Scan for the cell matching the given text and deliver its (X, Y) coordinate at center. 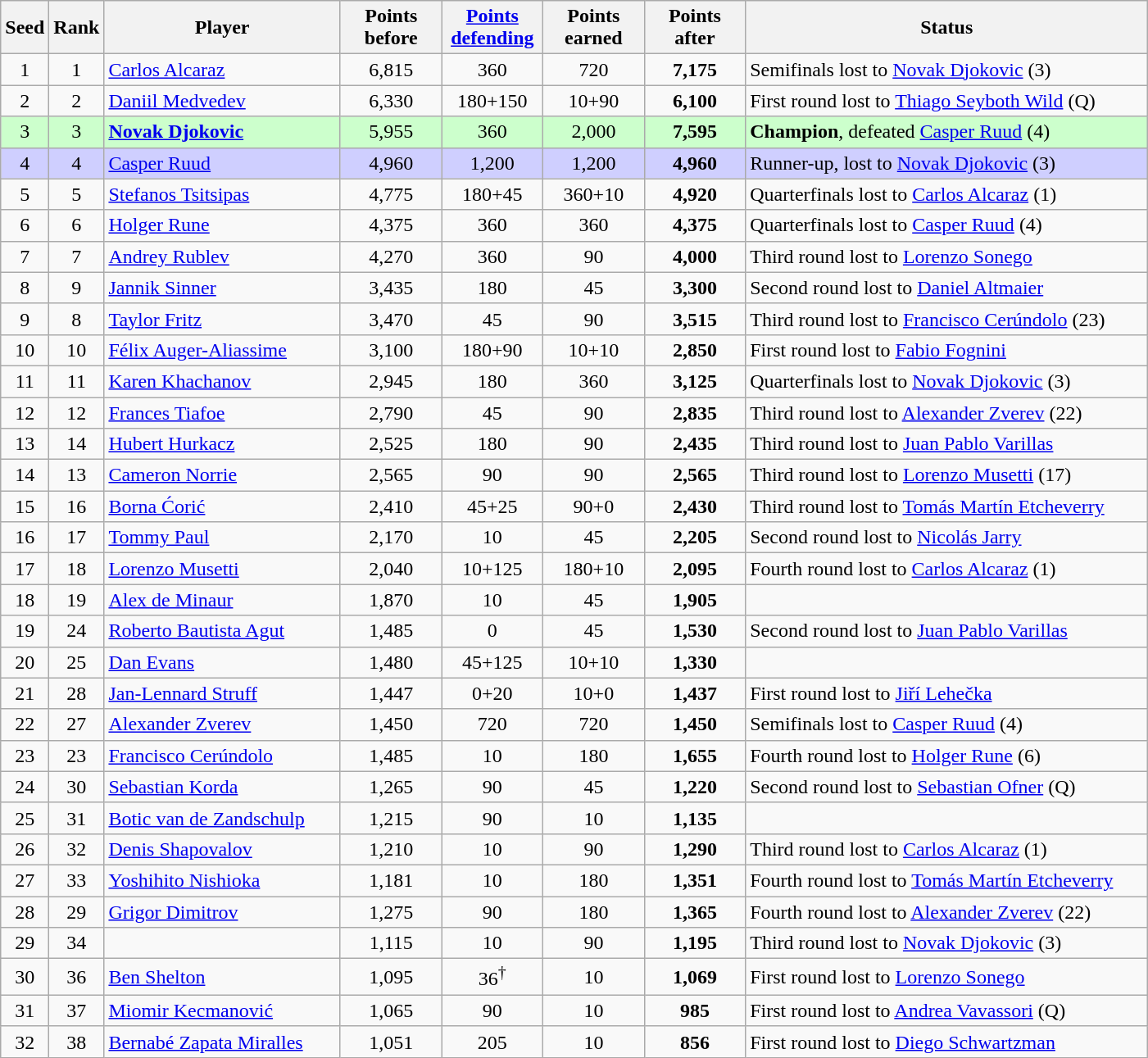
856 (695, 1042)
180+90 (492, 350)
Karen Khachanov (223, 381)
Points before (391, 28)
1,437 (695, 693)
First round lost to Fabio Fognini (947, 350)
Runner-up, lost to Novak Djokovic (3) (947, 163)
Ben Shelton (223, 977)
2,435 (695, 444)
3,470 (391, 319)
1,069 (695, 977)
205 (492, 1042)
Andrey Rublev (223, 257)
3,435 (391, 288)
Cameron Norrie (223, 475)
Second round lost to Daniel Altmaier (947, 288)
4,775 (391, 194)
7,595 (695, 132)
Jannik Sinner (223, 288)
26 (25, 849)
Sebastian Korda (223, 787)
180+150 (492, 101)
Roberto Bautista Agut (223, 631)
Stefanos Tsitsipas (223, 194)
Semifinals lost to Novak Djokovic (3) (947, 70)
Third round lost to Tomás Martín Etcheverry (947, 506)
First round lost to Lorenzo Sonego (947, 977)
1,065 (391, 1010)
2,430 (695, 506)
0+20 (492, 693)
1,480 (391, 662)
Second round lost to Sebastian Ofner (Q) (947, 787)
1,210 (391, 849)
Fourth round lost to Carlos Alcaraz (1) (947, 569)
Quarterfinals lost to Carlos Alcaraz (1) (947, 194)
1,135 (695, 818)
34 (77, 943)
1,290 (695, 849)
Carlos Alcaraz (223, 70)
2,835 (695, 412)
6,330 (391, 101)
Semifinals lost to Casper Ruud (4) (947, 724)
Jan-Lennard Struff (223, 693)
10+125 (492, 569)
Second round lost to Juan Pablo Varillas (947, 631)
6,100 (695, 101)
Champion, defeated Casper Ruud (4) (947, 132)
Taylor Fritz (223, 319)
Yoshihito Nishioka (223, 880)
1,655 (695, 756)
4,000 (695, 257)
5,955 (391, 132)
36† (492, 977)
Status (947, 28)
Francisco Cerúndolo (223, 756)
4,270 (391, 257)
Third round lost to Lorenzo Musetti (17) (947, 475)
10+0 (594, 693)
Player (223, 28)
1,195 (695, 943)
1,351 (695, 880)
180+10 (594, 569)
Bernabé Zapata Miralles (223, 1042)
3,100 (391, 350)
985 (695, 1010)
Third round lost to Juan Pablo Varillas (947, 444)
2,170 (391, 538)
2,040 (391, 569)
2,525 (391, 444)
Fourth round lost to Tomás Martín Etcheverry (947, 880)
2,095 (695, 569)
Félix Auger-Aliassime (223, 350)
45+25 (492, 506)
Botic van de Zandschulp (223, 818)
2,205 (695, 538)
1,115 (391, 943)
Seed (25, 28)
1,365 (695, 912)
Novak Djokovic (223, 132)
4,920 (695, 194)
45+125 (492, 662)
22 (25, 724)
2,410 (391, 506)
1,447 (391, 693)
Borna Ćorić (223, 506)
Dan Evans (223, 662)
1,530 (695, 631)
1,870 (391, 600)
3,515 (695, 319)
Grigor Dimitrov (223, 912)
1,220 (695, 787)
Third round lost to Francisco Cerúndolo (23) (947, 319)
Alexander Zverev (223, 724)
Quarterfinals lost to Novak Djokovic (3) (947, 381)
1,181 (391, 880)
0 (492, 631)
Third round lost to Lorenzo Sonego (947, 257)
Alex de Minaur (223, 600)
Points earned (594, 28)
1,330 (695, 662)
Third round lost to Novak Djokovic (3) (947, 943)
Lorenzo Musetti (223, 569)
37 (77, 1010)
Third round lost to Alexander Zverev (22) (947, 412)
1,215 (391, 818)
Third round lost to Carlos Alcaraz (1) (947, 849)
Frances Tiafoe (223, 412)
First round lost to Thiago Seyboth Wild (Q) (947, 101)
Rank (77, 28)
15 (25, 506)
20 (25, 662)
90+0 (594, 506)
2,000 (594, 132)
Fourth round lost to Holger Rune (6) (947, 756)
Quarterfinals lost to Casper Ruud (4) (947, 225)
First round lost to Jiří Lehečka (947, 693)
2,850 (695, 350)
180+45 (492, 194)
1,265 (391, 787)
33 (77, 880)
First round lost to Diego Schwartzman (947, 1042)
1,905 (695, 600)
Daniil Medvedev (223, 101)
1,051 (391, 1042)
Points defending (492, 28)
Points after (695, 28)
Holger Rune (223, 225)
10+90 (594, 101)
2,790 (391, 412)
Denis Shapovalov (223, 849)
Miomir Kecmanović (223, 1010)
First round lost to Andrea Vavassori (Q) (947, 1010)
36 (77, 977)
Casper Ruud (223, 163)
Tommy Paul (223, 538)
Second round lost to Nicolás Jarry (947, 538)
7,175 (695, 70)
1,275 (391, 912)
3,125 (695, 381)
21 (25, 693)
Hubert Hurkacz (223, 444)
Fourth round lost to Alexander Zverev (22) (947, 912)
2,945 (391, 381)
3,300 (695, 288)
360+10 (594, 194)
6,815 (391, 70)
38 (77, 1042)
1,095 (391, 977)
